Detect which cell encompasses the target text, then output its [X, Y] center coordinate. 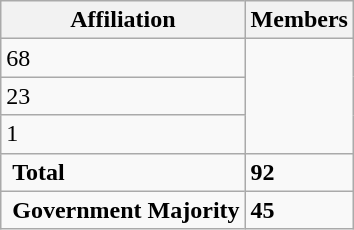
Members [299, 20]
68 [123, 58]
Affiliation [123, 20]
Government Majority [123, 210]
45 [299, 210]
Total [123, 172]
92 [299, 172]
1 [123, 134]
23 [123, 96]
